Find where the given text appears and provide that cell's center as (X, Y) coordinate. 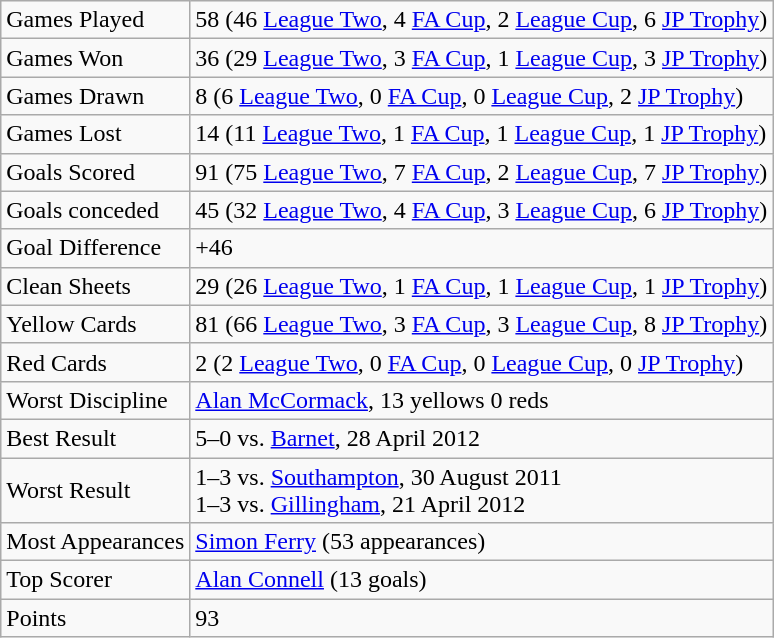
Games Won (96, 58)
Simon Ferry (53 appearances) (482, 542)
Goals Scored (96, 172)
8 (6 League Two, 0 FA Cup, 0 League Cup, 2 JP Trophy) (482, 96)
Games Played (96, 20)
+46 (482, 248)
91 (75 League Two, 7 FA Cup, 2 League Cup, 7 JP Trophy) (482, 172)
Top Scorer (96, 580)
Games Drawn (96, 96)
Goals conceded (96, 210)
Yellow Cards (96, 324)
58 (46 League Two, 4 FA Cup, 2 League Cup, 6 JP Trophy) (482, 20)
Points (96, 618)
45 (32 League Two, 4 FA Cup, 3 League Cup, 6 JP Trophy) (482, 210)
Goal Difference (96, 248)
Alan McCormack, 13 yellows 0 reds (482, 400)
Most Appearances (96, 542)
Best Result (96, 438)
2 (2 League Two, 0 FA Cup, 0 League Cup, 0 JP Trophy) (482, 362)
14 (11 League Two, 1 FA Cup, 1 League Cup, 1 JP Trophy) (482, 134)
Games Lost (96, 134)
Red Cards (96, 362)
1–3 vs. Southampton, 30 August 20111–3 vs. Gillingham, 21 April 2012 (482, 490)
5–0 vs. Barnet, 28 April 2012 (482, 438)
Alan Connell (13 goals) (482, 580)
Worst Discipline (96, 400)
Clean Sheets (96, 286)
81 (66 League Two, 3 FA Cup, 3 League Cup, 8 JP Trophy) (482, 324)
29 (26 League Two, 1 FA Cup, 1 League Cup, 1 JP Trophy) (482, 286)
36 (29 League Two, 3 FA Cup, 1 League Cup, 3 JP Trophy) (482, 58)
Worst Result (96, 490)
93 (482, 618)
